Return [x, y] of the center of cell containing provided text 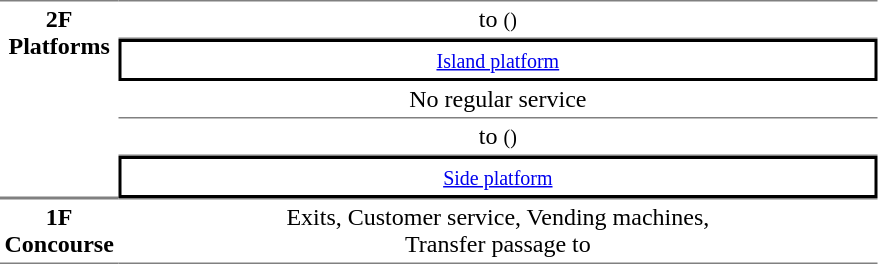
Side platform [498, 177]
1FConcourse [59, 231]
2FPlatforms [59, 99]
No regular service [498, 100]
Island platform [498, 60]
Exits, Customer service, Vending machines,Transfer passage to [498, 231]
